Scan for the cell matching the given text and deliver its (X, Y) coordinate at center. 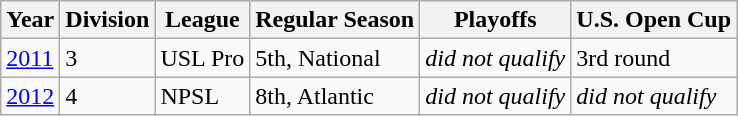
NPSL (202, 96)
League (202, 20)
5th, National (335, 58)
Regular Season (335, 20)
U.S. Open Cup (654, 20)
3rd round (654, 58)
USL Pro (202, 58)
2011 (30, 58)
2012 (30, 96)
8th, Atlantic (335, 96)
Year (30, 20)
3 (108, 58)
Playoffs (496, 20)
4 (108, 96)
Division (108, 20)
